Extract the [x, y] coordinate from the center of the cell holding the provided text.  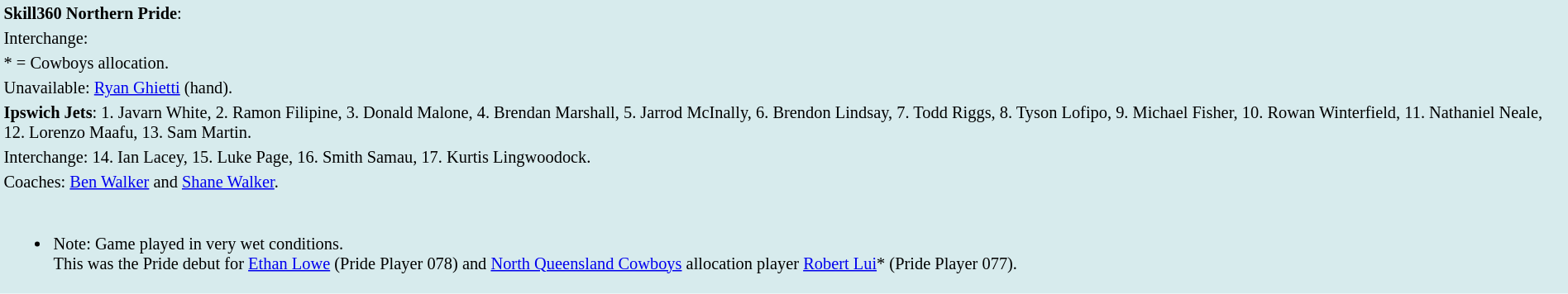
Unavailable: Ryan Ghietti (hand). [784, 88]
Coaches: Ben Walker and Shane Walker. [784, 182]
Skill360 Northern Pride: [784, 13]
Interchange: 14. Ian Lacey, 15. Luke Page, 16. Smith Samau, 17. Kurtis Lingwoodock. [784, 157]
Interchange: [784, 38]
* = Cowboys allocation. [784, 63]
